Pinpoint the cell where the given text exists, returning its [X, Y] midpoint coordinate. 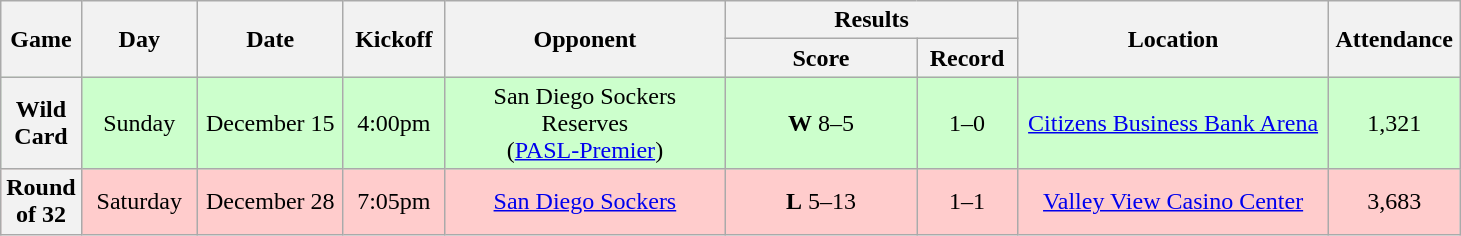
San Diego Sockers [584, 202]
Results [871, 20]
4:00pm [394, 123]
1,321 [1394, 123]
Location [1174, 39]
Sunday [139, 123]
Citizens Business Bank Arena [1174, 123]
Day [139, 39]
Attendance [1394, 39]
Valley View Casino Center [1174, 202]
Saturday [139, 202]
L 5–13 [820, 202]
Kickoff [394, 39]
Round of 32 [41, 202]
7:05pm [394, 202]
1–1 [966, 202]
1–0 [966, 123]
Score [820, 58]
W 8–5 [820, 123]
Game [41, 39]
December 28 [270, 202]
Date [270, 39]
Wild Card [41, 123]
3,683 [1394, 202]
December 15 [270, 123]
Opponent [584, 39]
San Diego Sockers Reserves(PASL-Premier) [584, 123]
Record [966, 58]
